Search for the cell housing the specified text and yield its (X, Y) center coordinate. 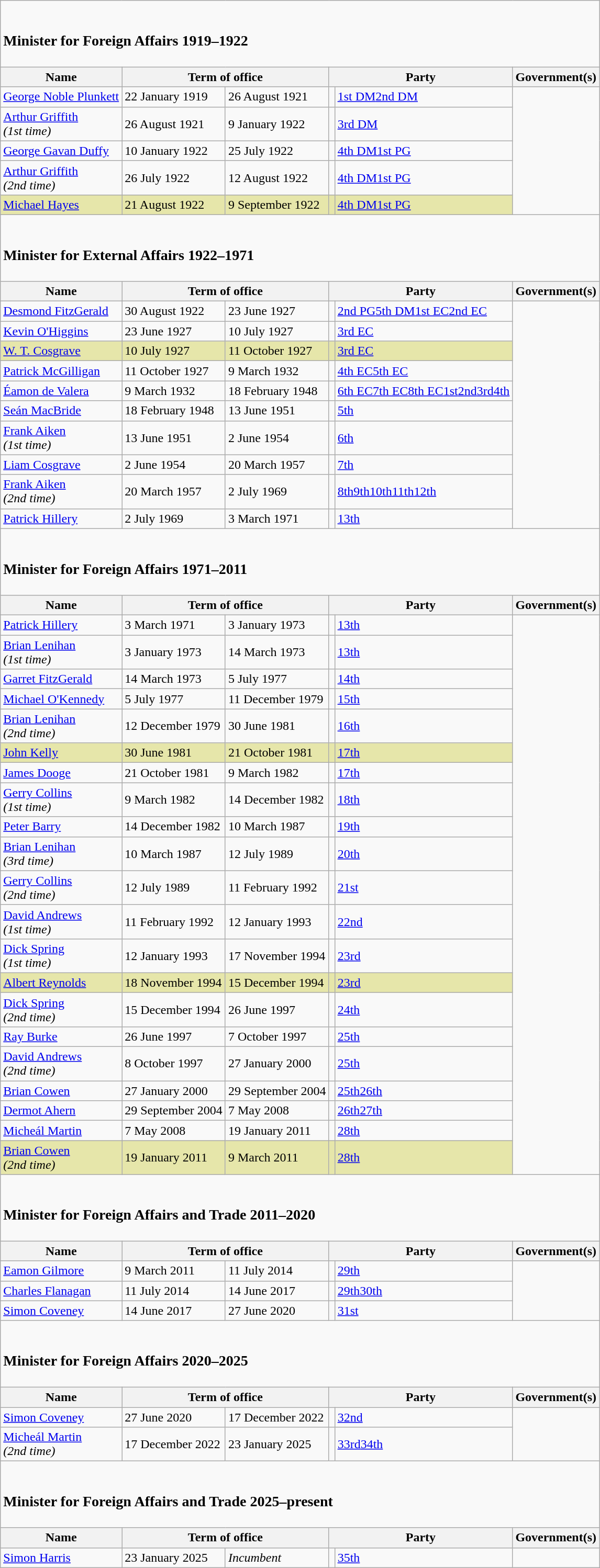
30 August 1922 (174, 311)
Eamon Gilmore (61, 1271)
25 July 1922 (277, 151)
8th9th10th11th12th (424, 492)
Charles Flanagan (61, 1291)
1st DM2nd DM (424, 97)
17 November 1994 (277, 955)
6th (424, 437)
Gerry Collins(1st time) (61, 799)
Seán MacBride (61, 411)
Brian Lenihan(2nd time) (61, 726)
Micheál Martin(2nd time) (61, 1444)
15th (424, 699)
21st (424, 887)
11 December 1979 (277, 699)
31st (424, 1311)
Gerry Collins(2nd time) (61, 887)
Minister for Foreign Affairs and Trade 2011–2020 (300, 1208)
Desmond FitzGerald (61, 311)
9 September 1922 (277, 205)
Ray Burke (61, 1036)
Frank Aiken(1st time) (61, 437)
7th (424, 465)
Incumbent (277, 1558)
26 July 1922 (174, 178)
5th (424, 411)
Dick Spring(1st time) (61, 955)
29th (424, 1271)
7 October 1997 (277, 1036)
Garret FitzGerald (61, 679)
12 August 1922 (277, 178)
26th27th (424, 1111)
33rd34th (424, 1444)
Minister for Foreign Affairs and Trade 2025–present (300, 1494)
Arthur Griffith(2nd time) (61, 178)
Kevin O'Higgins (61, 331)
18 November 1994 (174, 983)
8 October 1997 (174, 1064)
Simon Harris (61, 1558)
John Kelly (61, 753)
6th EC7th EC8th EC1st2nd3rd4th (424, 391)
25th26th (424, 1091)
35th (424, 1558)
Éamon de Valera (61, 391)
10 January 1922 (174, 151)
Arthur Griffith(1st time) (61, 123)
Minister for Foreign Affairs 1971–2011 (300, 562)
24th (424, 1010)
Minister for Foreign Affairs 2020–2025 (300, 1354)
Minister for External Affairs 1922–1971 (300, 248)
12 December 1979 (174, 726)
18th (424, 799)
Brian Cowen (61, 1091)
Brian Lenihan(1st time) (61, 652)
Brian Lenihan(3rd time) (61, 854)
David Andrews(2nd time) (61, 1064)
Frank Aiken(2nd time) (61, 492)
22 January 1919 (174, 97)
Minister for Foreign Affairs 1919–1922 (300, 33)
3rd DM (424, 123)
Micheál Martin (61, 1131)
Dermot Ahern (61, 1111)
19th (424, 827)
9 January 1922 (277, 123)
Michael O'Kennedy (61, 699)
32nd (424, 1417)
22nd (424, 922)
20th (424, 854)
14th (424, 679)
W. T. Cosgrave (61, 351)
Peter Barry (61, 827)
David Andrews(1st time) (61, 922)
Brian Cowen(2nd time) (61, 1157)
4th EC5th EC (424, 371)
Albert Reynolds (61, 983)
21 August 1922 (174, 205)
George Gavan Duffy (61, 151)
Liam Cosgrave (61, 465)
Michael Hayes (61, 205)
Dick Spring(2nd time) (61, 1010)
29th30th (424, 1291)
Patrick McGilligan (61, 371)
2nd PG5th DM1st EC2nd EC (424, 311)
George Noble Plunkett (61, 97)
James Dooge (61, 773)
16th (424, 726)
